Return the (x, y) coordinate for the center point of the cell that contains the specified text.  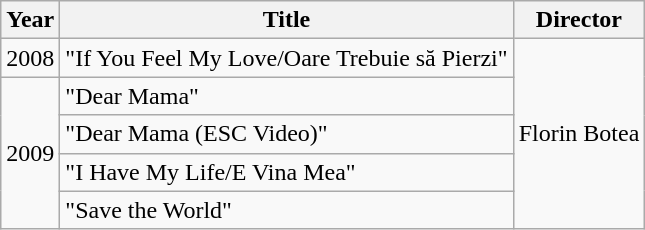
"I Have My Life/E Vina Mea" (286, 172)
Florin Botea (579, 134)
"Dear Mama (ESC Video)" (286, 134)
Title (286, 20)
"Save the World" (286, 210)
"Dear Mama" (286, 96)
2008 (30, 58)
Director (579, 20)
2009 (30, 153)
Year (30, 20)
"If You Feel My Love/Oare Trebuie să Pierzi" (286, 58)
